Provide the [x, y] coordinate of the cell's center where the given text is located.  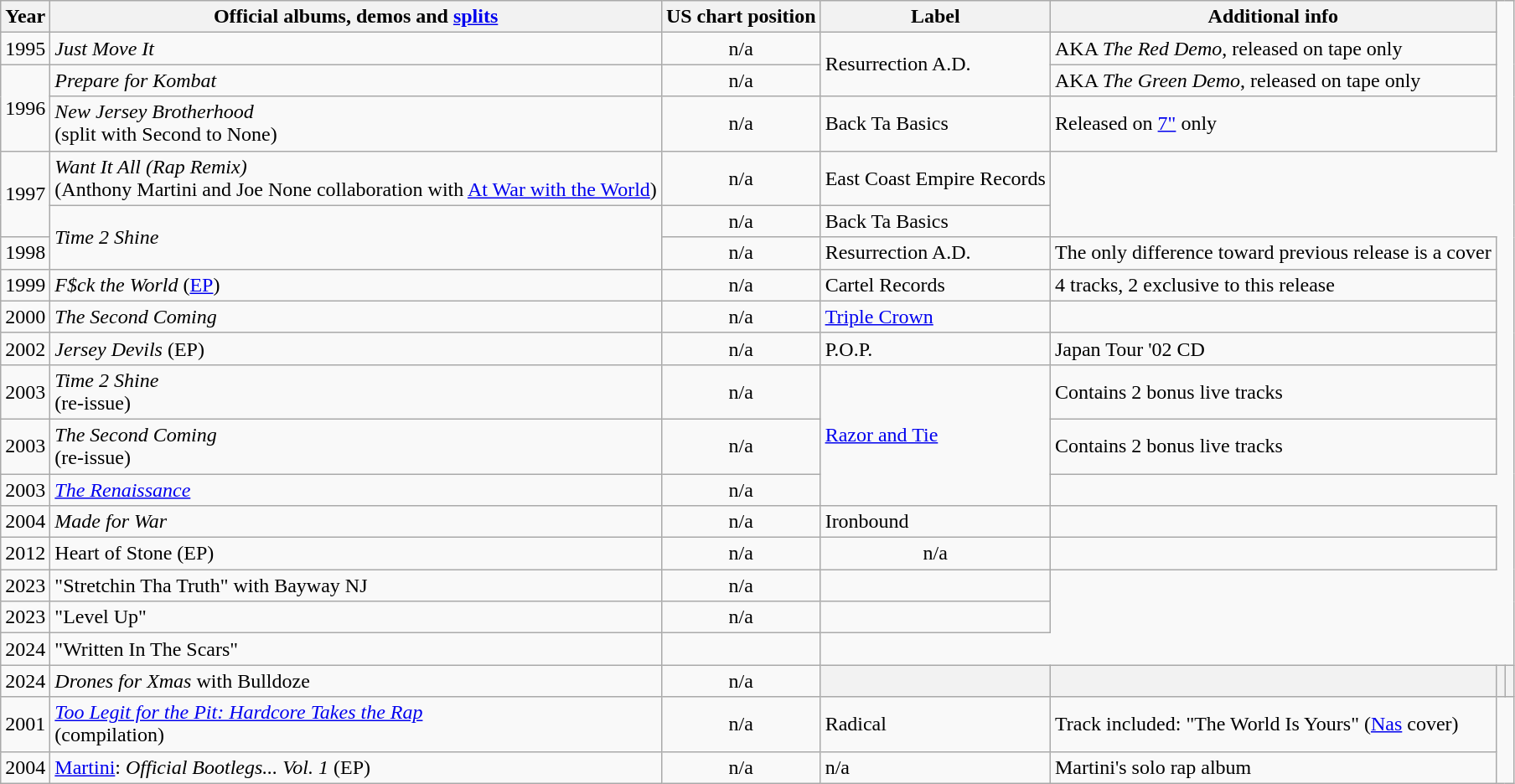
F$ck the World (EP) [356, 285]
"Level Up" [356, 617]
1997 [25, 194]
Just Move It [356, 49]
Radical [935, 724]
US chart position [741, 17]
2000 [25, 317]
Cartel Records [935, 285]
"Stretchin Tha Truth" with Bayway NJ [356, 585]
2012 [25, 554]
Made for War [356, 522]
Drones for Xmas with Bulldoze [356, 681]
Martini's solo rap album [1273, 767]
1995 [25, 49]
1999 [25, 285]
Too Legit for the Pit: Hardcore Takes the Rap(compilation) [356, 724]
The Renaissance [356, 490]
2001 [25, 724]
AKA The Green Demo, released on tape only [1273, 80]
AKA The Red Demo, released on tape only [1273, 49]
"Written In The Scars" [356, 649]
Year [25, 17]
1998 [25, 253]
Track included: "The World Is Yours" (Nas cover) [1273, 724]
The Second Coming [356, 317]
Heart of Stone (EP) [356, 554]
Triple Crown [935, 317]
Razor and Tie [935, 435]
Label [935, 17]
Official albums, demos and splits [356, 17]
Prepare for Kombat [356, 80]
Ironbound [935, 522]
The Second Coming(re-issue) [356, 446]
Martini: Official Bootlegs... Vol. 1 (EP) [356, 767]
East Coast Empire Records [935, 178]
P.O.P. [935, 348]
1996 [25, 107]
The only difference toward previous release is a cover [1273, 253]
Released on 7" only [1273, 124]
Time 2 Shine(re-issue) [356, 392]
Japan Tour '02 CD [1273, 348]
Time 2 Shine [356, 237]
4 tracks, 2 exclusive to this release [1273, 285]
New Jersey Brotherhood(split with Second to None) [356, 124]
Want It All (Rap Remix)(Anthony Martini and Joe None collaboration with At War with the World) [356, 178]
2002 [25, 348]
Additional info [1273, 17]
Jersey Devils (EP) [356, 348]
